Identify which cell holds the provided text, then report its (X, Y) central coordinate. 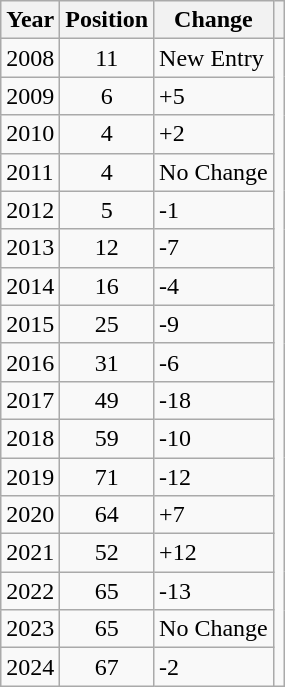
-13 (214, 591)
+12 (214, 553)
-7 (214, 248)
2017 (30, 400)
31 (107, 362)
2011 (30, 172)
2018 (30, 438)
-12 (214, 477)
2008 (30, 58)
49 (107, 400)
2023 (30, 629)
2019 (30, 477)
2014 (30, 286)
2015 (30, 324)
2009 (30, 96)
12 (107, 248)
Year (30, 20)
2010 (30, 134)
+5 (214, 96)
2022 (30, 591)
71 (107, 477)
64 (107, 515)
-4 (214, 286)
6 (107, 96)
59 (107, 438)
2012 (30, 210)
25 (107, 324)
52 (107, 553)
New Entry (214, 58)
5 (107, 210)
-2 (214, 667)
11 (107, 58)
2021 (30, 553)
-1 (214, 210)
2024 (30, 667)
Position (107, 20)
-10 (214, 438)
2020 (30, 515)
+7 (214, 515)
-9 (214, 324)
+2 (214, 134)
67 (107, 667)
16 (107, 286)
Change (214, 20)
-18 (214, 400)
2016 (30, 362)
2013 (30, 248)
-6 (214, 362)
